Pinpoint the cell where the given text exists, returning its [x, y] midpoint coordinate. 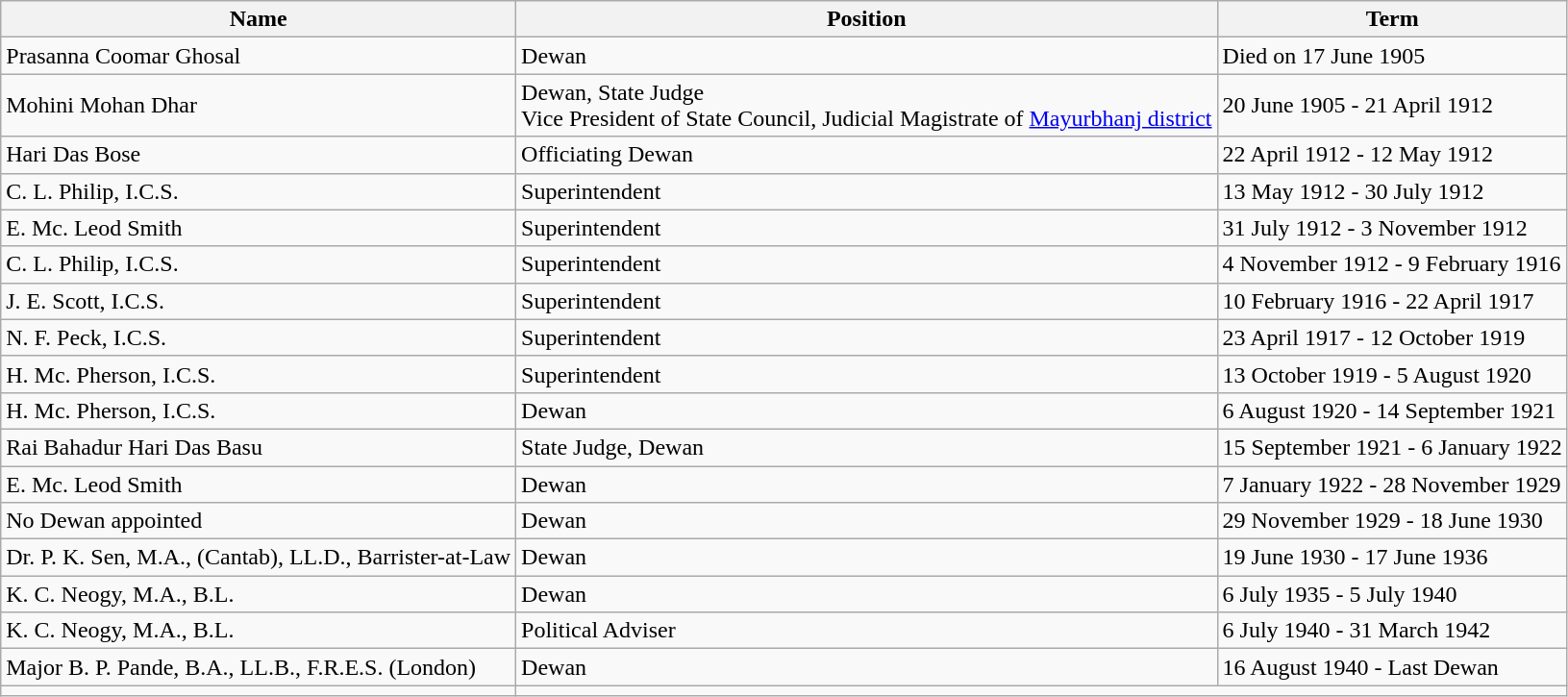
6 July 1940 - 31 March 1942 [1392, 631]
10 February 1916 - 22 April 1917 [1392, 301]
Prasanna Coomar Ghosal [259, 56]
19 June 1930 - 17 June 1936 [1392, 558]
6 July 1935 - 5 July 1940 [1392, 594]
22 April 1912 - 12 May 1912 [1392, 155]
Officiating Dewan [867, 155]
J. E. Scott, I.C.S. [259, 301]
State Judge, Dewan [867, 447]
15 September 1921 - 6 January 1922 [1392, 447]
N. F. Peck, I.C.S. [259, 337]
4 November 1912 - 9 February 1916 [1392, 264]
13 October 1919 - 5 August 1920 [1392, 374]
6 August 1920 - 14 September 1921 [1392, 411]
Name [259, 19]
Term [1392, 19]
Hari Das Bose [259, 155]
13 May 1912 - 30 July 1912 [1392, 191]
Rai Bahadur Hari Das Basu [259, 447]
Major B. P. Pande, B.A., LL.B., F.R.E.S. (London) [259, 667]
20 June 1905 - 21 April 1912 [1392, 106]
23 April 1917 - 12 October 1919 [1392, 337]
No Dewan appointed [259, 521]
Dr. P. K. Sen, M.A., (Cantab), LL.D., Barrister-at-Law [259, 558]
Mohini Mohan Dhar [259, 106]
Position [867, 19]
29 November 1929 - 18 June 1930 [1392, 521]
31 July 1912 - 3 November 1912 [1392, 228]
7 January 1922 - 28 November 1929 [1392, 484]
Dewan, State JudgeVice President of State Council, Judicial Magistrate of Mayurbhanj district [867, 106]
Died on 17 June 1905 [1392, 56]
Political Adviser [867, 631]
16 August 1940 - Last Dewan [1392, 667]
